For the text-containing cell, return its midpoint in (x, y) coordinate format. 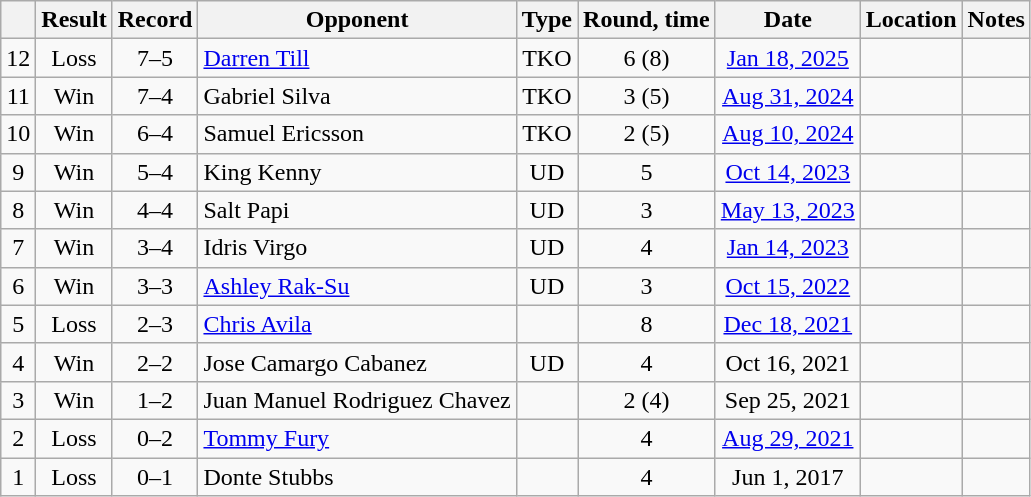
Jun 1, 2017 (788, 477)
2 (4) (647, 400)
Notes (996, 20)
2 (5) (647, 134)
Darren Till (357, 58)
Date (788, 20)
Jan 18, 2025 (788, 58)
Oct 14, 2023 (788, 172)
Dec 18, 2021 (788, 324)
2–2 (155, 362)
6 (8) (647, 58)
3 (5) (647, 96)
2–3 (155, 324)
Record (155, 20)
5–4 (155, 172)
3–3 (155, 286)
Juan Manuel Rodriguez Chavez (357, 400)
Jan 14, 2023 (788, 248)
Donte Stubbs (357, 477)
King Kenny (357, 172)
Sep 25, 2021 (788, 400)
12 (18, 58)
1 (18, 477)
Jose Camargo Cabanez (357, 362)
Ashley Rak-Su (357, 286)
Oct 15, 2022 (788, 286)
Aug 29, 2021 (788, 438)
Chris Avila (357, 324)
7–5 (155, 58)
0–1 (155, 477)
Opponent (357, 20)
2 (18, 438)
4–4 (155, 210)
11 (18, 96)
9 (18, 172)
Samuel Ericsson (357, 134)
1–2 (155, 400)
3–4 (155, 248)
Round, time (647, 20)
7 (18, 248)
Aug 31, 2024 (788, 96)
Gabriel Silva (357, 96)
6–4 (155, 134)
Idris Virgo (357, 248)
6 (18, 286)
Type (546, 20)
May 13, 2023 (788, 210)
0–2 (155, 438)
10 (18, 134)
Result (74, 20)
Salt Papi (357, 210)
Oct 16, 2021 (788, 362)
Location (911, 20)
Tommy Fury (357, 438)
Aug 10, 2024 (788, 134)
7–4 (155, 96)
